Search for the cell housing the specified text and yield its (x, y) center coordinate. 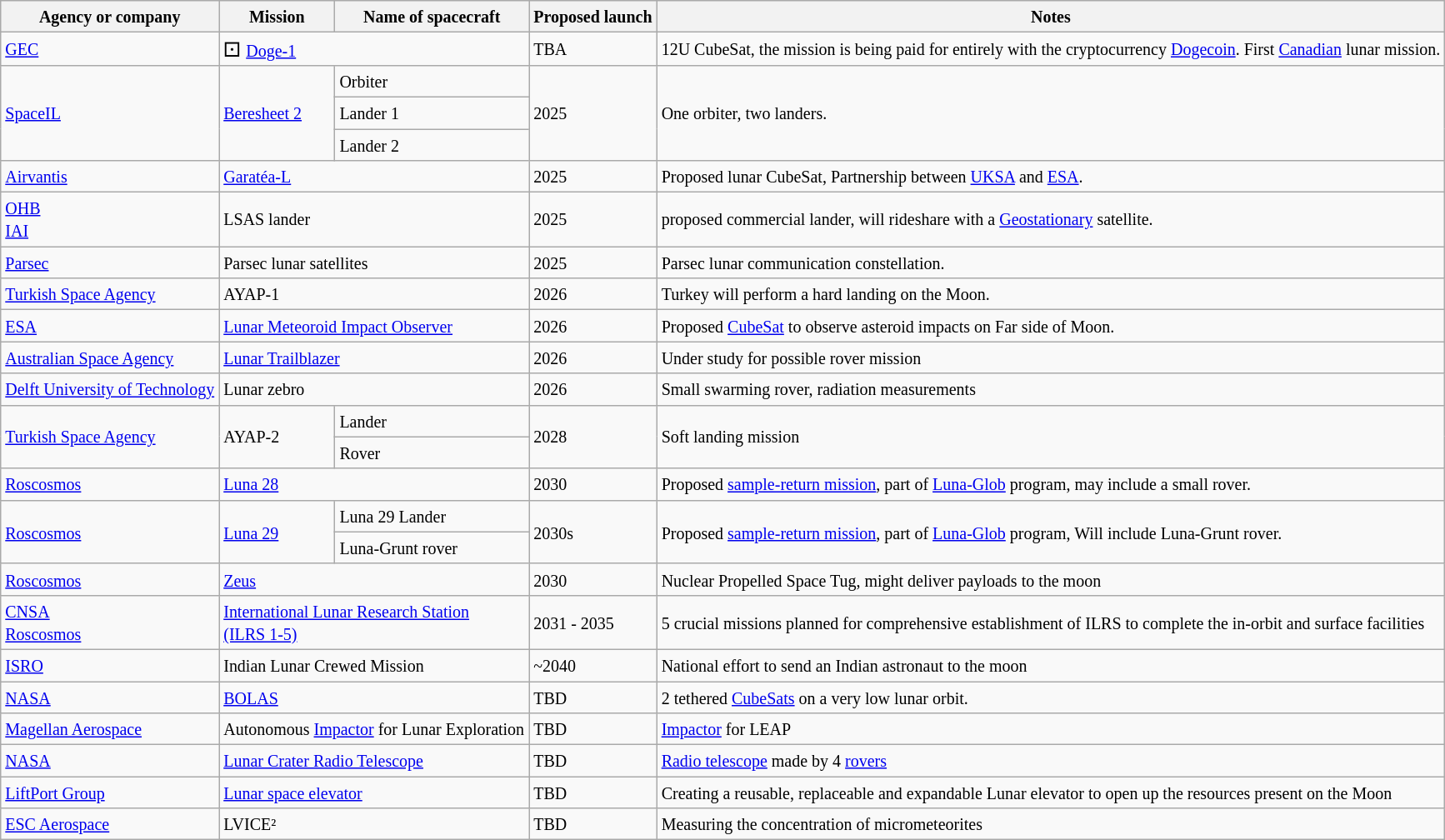
Parsec lunar communication constellation. (1051, 262)
Lunar zebro (374, 389)
proposed commercial lander, will rideshare with a Geostationary satellite. (1051, 220)
Indian Lunar Crewed Mission (374, 665)
Airvantis (110, 177)
LVICE² (374, 824)
One orbiter, two landers. (1051, 112)
2028 (593, 437)
~2040 (593, 665)
Lunar space elevator (374, 792)
Small swarming rover, radiation measurements (1051, 389)
BOLAS (374, 697)
ESC Aerospace (110, 824)
Measuring the concentration of micrometeorites (1051, 824)
Turkey will perform a hard landing on the Moon. (1051, 294)
Lunar Crater Radio Telescope (374, 761)
Beresheet 2 (277, 112)
Zeus (374, 579)
Name of spacecraft (432, 17)
Parsec (110, 262)
Lander (432, 421)
Parsec lunar satellites (374, 262)
AYAP-2 (277, 437)
Luna 29 Lander (432, 516)
GEC (110, 49)
LSAS lander (374, 220)
National effort to send an Indian astronaut to the moon (1051, 665)
SpaceIL (110, 112)
Lunar Meteoroid Impact Observer (374, 326)
Garatéa-L (374, 177)
Mission (277, 17)
2031 - 2035 (593, 622)
Autonomous Impactor for Lunar Exploration (374, 729)
Lunar Trailblazer (374, 357)
⚀ Doge-1 (374, 49)
Luna-Grunt rover (432, 547)
International Lunar Research Station (ILRS 1-5) (374, 622)
Delft University of Technology (110, 389)
2030s (593, 532)
ISRO (110, 665)
Orbiter (432, 81)
Proposed launch (593, 17)
Proposed CubeSat to observe asteroid impacts on Far side of Moon. (1051, 326)
LiftPort Group (110, 792)
Rover (432, 452)
12U CubeSat, the mission is being paid for entirely with the cryptocurrency Dogecoin. First Canadian lunar mission. (1051, 49)
Luna 29 (277, 532)
AYAP-1 (374, 294)
Proposed lunar CubeSat, Partnership between UKSA and ESA. (1051, 177)
Proposed sample-return mission, part of Luna-Glob program, may include a small rover. (1051, 484)
Creating a reusable, replaceable and expandable Lunar elevator to open up the resources present on the Moon (1051, 792)
Proposed sample-return mission, part of Luna-Glob program, Will include Luna-Grunt rover. (1051, 532)
Impactor for LEAP (1051, 729)
Australian Space Agency (110, 357)
Radio telescope made by 4 rovers (1051, 761)
Lander 2 (432, 144)
Luna 28 (374, 484)
2 tethered CubeSats on a very low lunar orbit. (1051, 697)
Magellan Aerospace (110, 729)
Notes (1051, 17)
TBA (593, 49)
ESA (110, 326)
Soft landing mission (1051, 437)
Lander 1 (432, 112)
Agency or company (110, 17)
OHB IAI (110, 220)
5 crucial missions planned for comprehensive establishment of ILRS to complete the in-orbit and surface facilities (1051, 622)
CNSA Roscosmos (110, 622)
Nuclear Propelled Space Tug, might deliver payloads to the moon (1051, 579)
Under study for possible rover mission (1051, 357)
